Search for the cell housing the specified text and yield its (x, y) center coordinate. 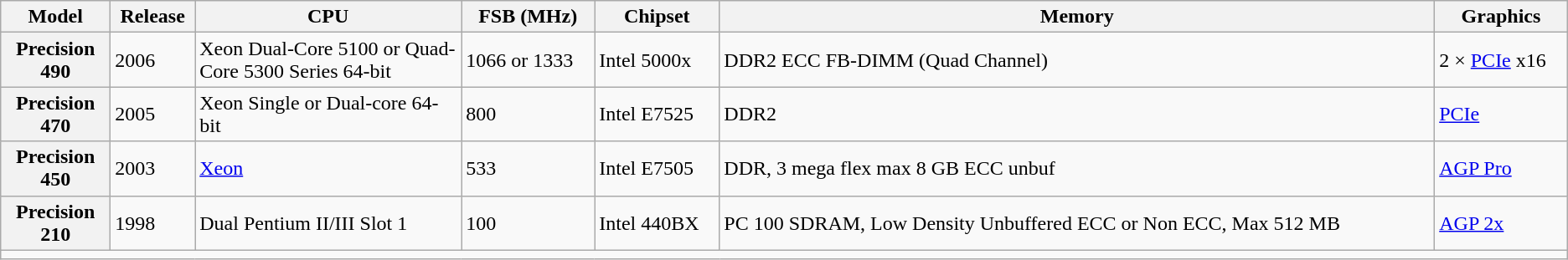
Memory (1077, 17)
Xeon Single or Dual-core 64-bit (328, 114)
Precision 210 (55, 222)
2003 (152, 169)
Intel 440BX (657, 222)
2 × PCIe x16 (1501, 60)
AGP 2x (1501, 222)
Precision 470 (55, 114)
2006 (152, 60)
Chipset (657, 17)
2005 (152, 114)
Xeon (328, 169)
100 (528, 222)
CPU (328, 17)
PCIe (1501, 114)
DDR2 ECC FB-DIMM (Quad Channel) (1077, 60)
Xeon Dual-Core 5100 or Quad-Core 5300 Series 64-bit (328, 60)
AGP Pro (1501, 169)
Precision 490 (55, 60)
Intel E7525 (657, 114)
DDR, 3 mega flex max 8 GB ECC unbuf (1077, 169)
1066 or 1333 (528, 60)
Intel E7505 (657, 169)
FSB (MHz) (528, 17)
Precision 450 (55, 169)
Dual Pentium II/III Slot 1 (328, 222)
Release (152, 17)
PC 100 SDRAM, Low Density Unbuffered ECC or Non ECC, Max 512 MB (1077, 222)
1998 (152, 222)
533 (528, 169)
Model (55, 17)
DDR2 (1077, 114)
Graphics (1501, 17)
Intel 5000x (657, 60)
800 (528, 114)
